Capture the cell that displays the provided text and extract its [X, Y] central coordinate. 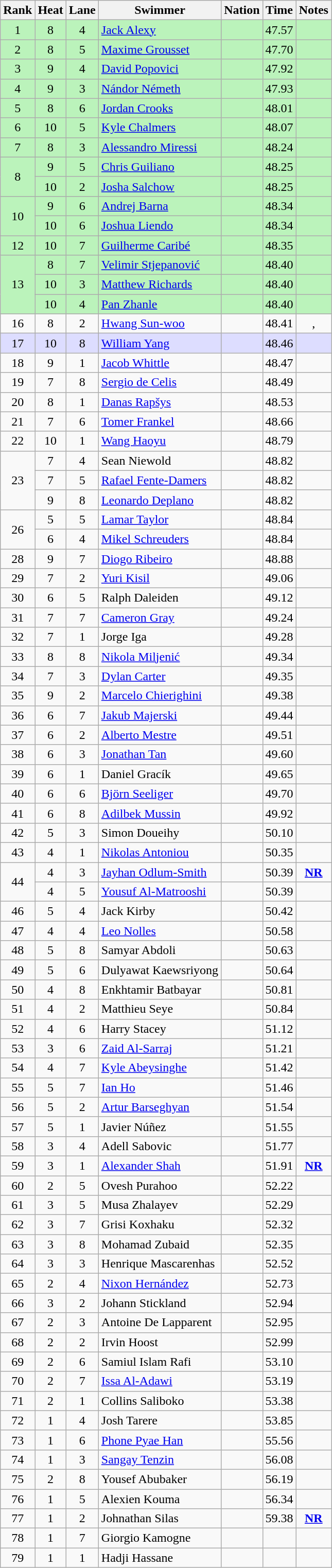
Yousuf Al-Matrooshi [160, 892]
38 [18, 754]
48.47 [279, 363]
52.99 [279, 1342]
Adilbek Mussin [160, 813]
Jordan Crooks [160, 108]
23 [18, 480]
Alexander Shah [160, 1166]
68 [18, 1342]
Jakub Majerski [160, 715]
48.35 [279, 245]
49.38 [279, 696]
50 [18, 990]
Wang Haoyu [160, 441]
51.77 [279, 1146]
Jacob Whittle [160, 363]
52.95 [279, 1323]
Mikel Schreuders [160, 539]
48.46 [279, 343]
Samiul Islam Rafi [160, 1362]
Simon Doueihy [160, 833]
39 [18, 774]
49.35 [279, 676]
26 [18, 529]
62 [18, 1225]
49.28 [279, 637]
Hwang Sun-woo [160, 324]
Notes [313, 10]
Antoine De Lapparent [160, 1323]
52.22 [279, 1185]
Lane [82, 10]
Chris Guiliano [160, 167]
56.19 [279, 1479]
71 [18, 1401]
49.60 [279, 754]
Jack Kirby [160, 911]
49 [18, 970]
Maxime Grousset [160, 49]
49.24 [279, 618]
50.35 [279, 852]
18 [18, 363]
20 [18, 402]
Alessandro Miressi [160, 147]
79 [18, 1558]
Rafael Fente-Damers [160, 480]
Alexien Kouma [160, 1499]
Rank [18, 10]
75 [18, 1479]
51.42 [279, 1068]
22 [18, 441]
49.06 [279, 578]
51.12 [279, 1029]
Dylan Carter [160, 676]
42 [18, 833]
Ian Ho [160, 1087]
70 [18, 1381]
48.41 [279, 324]
53 [18, 1048]
30 [18, 598]
55 [18, 1087]
51.46 [279, 1087]
Pan Zhanle [160, 304]
44 [18, 882]
76 [18, 1499]
50.58 [279, 931]
Daniel Gracík [160, 774]
48.88 [279, 558]
33 [18, 657]
48.66 [279, 421]
Grisi Koxhaku [160, 1225]
46 [18, 911]
28 [18, 558]
Swimmer [160, 10]
51.21 [279, 1048]
Phone Pyae Han [160, 1440]
53.38 [279, 1401]
48.07 [279, 128]
Ralph Daleiden [160, 598]
William Yang [160, 343]
Marcelo Chierighini [160, 696]
64 [18, 1264]
53.10 [279, 1362]
51.91 [279, 1166]
Harry Stacey [160, 1029]
21 [18, 421]
50.84 [279, 1009]
Nándor Németh [160, 89]
Guilherme Caribé [160, 245]
47.93 [279, 89]
Kyle Chalmers [160, 128]
67 [18, 1323]
66 [18, 1303]
Artur Barseghyan [160, 1107]
Jayhan Odlum-Smith [160, 872]
49.70 [279, 794]
Johnathan Silas [160, 1519]
61 [18, 1205]
56 [18, 1107]
49.34 [279, 657]
72 [18, 1420]
55.56 [279, 1440]
74 [18, 1459]
Leo Nolles [160, 931]
Enkhtamir Batbayar [160, 990]
17 [18, 343]
Sean Niewold [160, 461]
Kyle Abeysinghe [160, 1068]
47.92 [279, 69]
51.55 [279, 1126]
Adell Sabovic [160, 1146]
52.52 [279, 1264]
48.49 [279, 382]
41 [18, 813]
19 [18, 382]
50.64 [279, 970]
59.38 [279, 1519]
12 [18, 245]
73 [18, 1440]
Nation [242, 10]
Danas Rapšys [160, 402]
Giorgio Kamogne [160, 1538]
David Popovici [160, 69]
49.12 [279, 598]
56.34 [279, 1499]
52.29 [279, 1205]
Matthieu Seye [160, 1009]
52 [18, 1029]
Sangay Tenzin [160, 1459]
48.24 [279, 147]
Zaid Al-Sarraj [160, 1048]
Alberto Mestre [160, 735]
48 [18, 950]
Diogo Ribeiro [160, 558]
53.85 [279, 1420]
40 [18, 794]
58 [18, 1146]
Tomer Frankel [160, 421]
Johann Stickland [160, 1303]
29 [18, 578]
48.53 [279, 402]
Björn Seeliger [160, 794]
Nixon Hernández [160, 1283]
Yuri Kisil [160, 578]
31 [18, 618]
48.79 [279, 441]
48.01 [279, 108]
Lamar Taylor [160, 519]
Henrique Mascarenhas [160, 1264]
Nikolas Antoniou [160, 852]
, [313, 324]
Javier Núñez [160, 1126]
Josh Tarere [160, 1420]
Andrej Barna [160, 206]
52.35 [279, 1244]
65 [18, 1283]
Time [279, 10]
35 [18, 696]
51 [18, 1009]
Issa Al-Adawi [160, 1381]
63 [18, 1244]
47 [18, 931]
Velimir Stjepanović [160, 265]
56.08 [279, 1459]
49.51 [279, 735]
Josha Salchow [160, 186]
Mohamad Zubaid [160, 1244]
Collins Saliboko [160, 1401]
53.19 [279, 1381]
Yousef Abubaker [160, 1479]
52.94 [279, 1303]
Jack Alexy [160, 30]
52.73 [279, 1283]
59 [18, 1166]
Musa Zhalayev [160, 1205]
Dulyawat Kaewsriyong [160, 970]
50.81 [279, 990]
13 [18, 285]
49.44 [279, 715]
78 [18, 1538]
51.54 [279, 1107]
Hadji Hassane [160, 1558]
47.57 [279, 30]
77 [18, 1519]
54 [18, 1068]
60 [18, 1185]
57 [18, 1126]
Nikola Miljenić [160, 657]
37 [18, 735]
Jonathan Tan [160, 754]
50.63 [279, 950]
Matthew Richards [160, 285]
49.92 [279, 813]
50.10 [279, 833]
Jorge Iga [160, 637]
Heat [50, 10]
16 [18, 324]
69 [18, 1362]
Samyar Abdoli [160, 950]
49.65 [279, 774]
32 [18, 637]
36 [18, 715]
Cameron Gray [160, 618]
47.70 [279, 49]
34 [18, 676]
Sergio de Celis [160, 382]
Joshua Liendo [160, 225]
43 [18, 852]
Ovesh Purahoo [160, 1185]
Irvin Hoost [160, 1342]
50.42 [279, 911]
Leonardo Deplano [160, 500]
52.32 [279, 1225]
